Extract the (x, y) coordinate from the center of the cell holding the provided text.  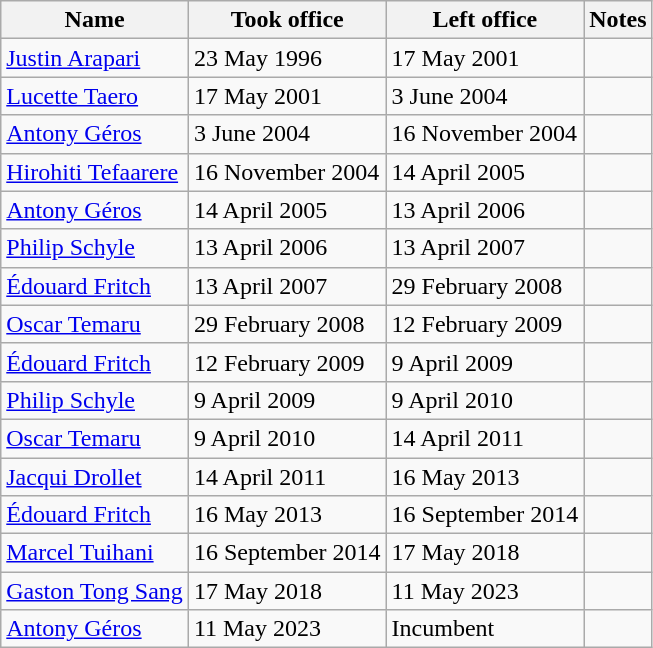
Marcel Tuihani (95, 553)
Name (95, 20)
Incumbent (485, 629)
Lucette Taero (95, 96)
Notes (618, 20)
Took office (287, 20)
Hirohiti Tefaarere (95, 172)
Jacqui Drollet (95, 477)
Gaston Tong Sang (95, 591)
23 May 1996 (287, 58)
Justin Arapari (95, 58)
Left office (485, 20)
